Determine the (X, Y) coordinate at the center of the cell enclosing the given text.  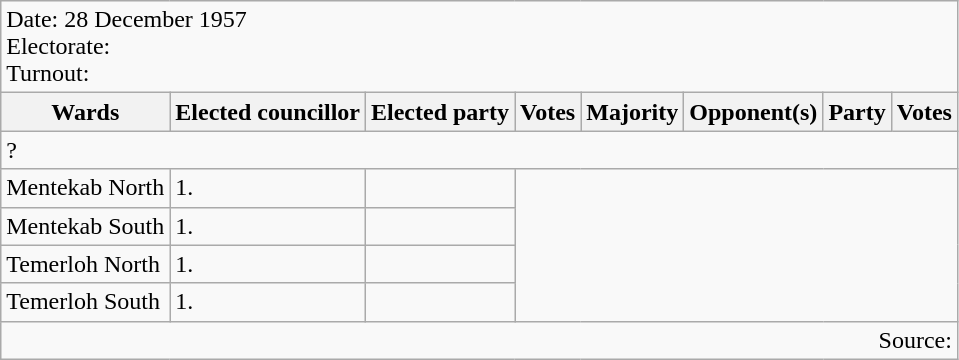
Elected party (440, 112)
Temerloh South (86, 302)
Party (857, 112)
Elected councillor (268, 112)
Majority (632, 112)
Opponent(s) (754, 112)
Mentekab North (86, 188)
Temerloh North (86, 264)
Date: 28 December 1957Electorate: Turnout: (480, 47)
Mentekab South (86, 226)
Source: (480, 340)
? (480, 150)
Wards (86, 112)
